Output the (X, Y) coordinate of the center of the cell containing the given text.  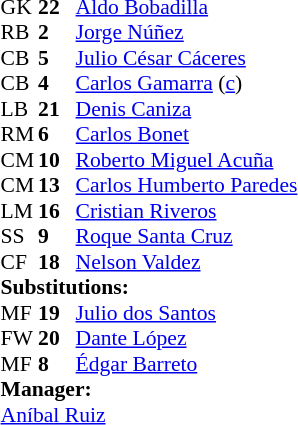
Substitutions: (150, 287)
Carlos Gamarra (c) (187, 83)
20 (57, 339)
6 (57, 135)
LB (20, 109)
RM (20, 135)
CF (20, 262)
Manager: (150, 389)
Carlos Bonet (187, 135)
Cristian Riveros (187, 211)
LM (20, 211)
8 (57, 364)
Roque Santa Cruz (187, 237)
SS (20, 237)
16 (57, 211)
RB (20, 33)
Roberto Miguel Acuña (187, 160)
Julio dos Santos (187, 313)
18 (57, 262)
9 (57, 237)
5 (57, 58)
4 (57, 83)
21 (57, 109)
Denis Caniza (187, 109)
Édgar Barreto (187, 364)
2 (57, 33)
Jorge Núñez (187, 33)
19 (57, 313)
Dante López (187, 339)
13 (57, 185)
FW (20, 339)
10 (57, 160)
Nelson Valdez (187, 262)
Julio César Cáceres (187, 58)
Carlos Humberto Paredes (187, 185)
